Provide the [x, y] coordinate of the cell's center where the given text is located.  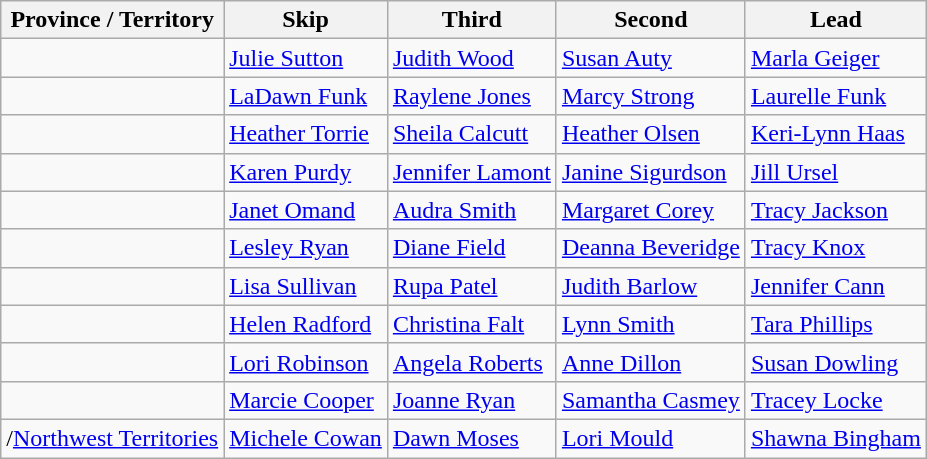
Samantha Casmey [650, 400]
Audra Smith [472, 210]
Laurelle Funk [836, 96]
Tracy Jackson [836, 210]
Joanne Ryan [472, 400]
Susan Dowling [836, 362]
Tracy Knox [836, 248]
Diane Field [472, 248]
Jill Ursel [836, 172]
Karen Purdy [306, 172]
Susan Auty [650, 58]
Lesley Ryan [306, 248]
Lisa Sullivan [306, 286]
Lynn Smith [650, 324]
LaDawn Funk [306, 96]
Lori Robinson [306, 362]
Janine Sigurdson [650, 172]
Margaret Corey [650, 210]
Heather Olsen [650, 134]
Second [650, 20]
Jennifer Cann [836, 286]
Tracey Locke [836, 400]
Dawn Moses [472, 438]
Lori Mould [650, 438]
Angela Roberts [472, 362]
Helen Radford [306, 324]
Province / Territory [112, 20]
Keri-Lynn Haas [836, 134]
Marcie Cooper [306, 400]
Anne Dillon [650, 362]
Lead [836, 20]
/Northwest Territories [112, 438]
Marcy Strong [650, 96]
Julie Sutton [306, 58]
Michele Cowan [306, 438]
Skip [306, 20]
Christina Falt [472, 324]
Sheila Calcutt [472, 134]
Raylene Jones [472, 96]
Shawna Bingham [836, 438]
Tara Phillips [836, 324]
Jennifer Lamont [472, 172]
Judith Wood [472, 58]
Janet Omand [306, 210]
Heather Torrie [306, 134]
Judith Barlow [650, 286]
Deanna Beveridge [650, 248]
Marla Geiger [836, 58]
Rupa Patel [472, 286]
Third [472, 20]
